Scan for the cell matching the given text and deliver its [X, Y] coordinate at center. 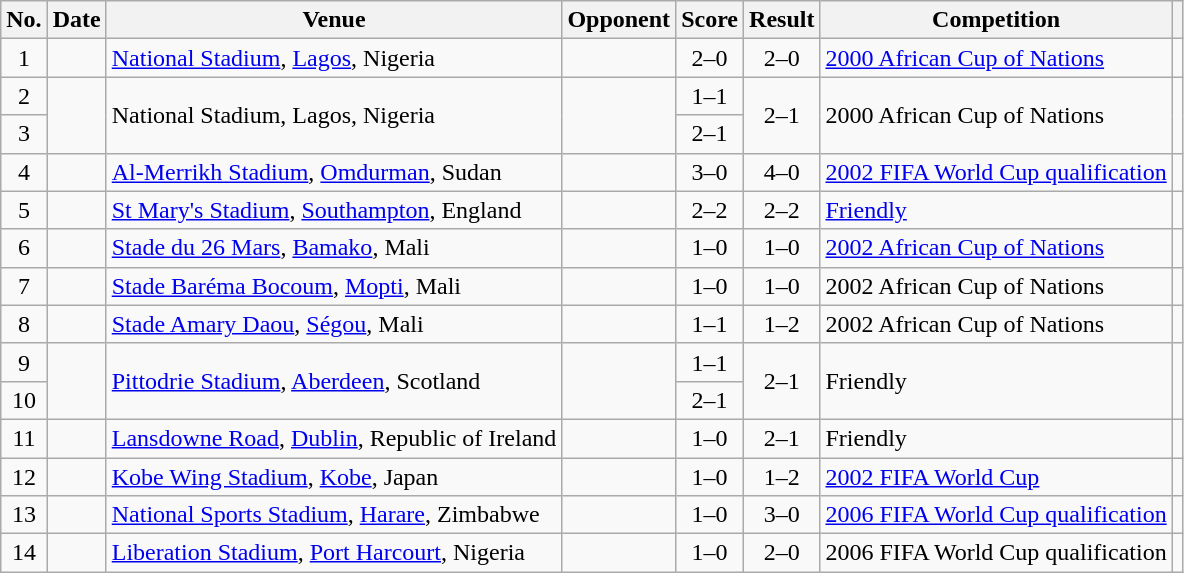
11 [24, 438]
Liberation Stadium, Port Harcourt, Nigeria [334, 553]
4–0 [782, 172]
3 [24, 134]
1 [24, 58]
Al-Merrikh Stadium, Omdurman, Sudan [334, 172]
Date [76, 20]
Stade Amary Daou, Ségou, Mali [334, 324]
Lansdowne Road, Dublin, Republic of Ireland [334, 438]
St Mary's Stadium, Southampton, England [334, 210]
Competition [996, 20]
Opponent [619, 20]
5 [24, 210]
2 [24, 96]
4 [24, 172]
7 [24, 286]
2002 FIFA World Cup [996, 477]
9 [24, 362]
12 [24, 477]
13 [24, 515]
6 [24, 248]
Result [782, 20]
2002 FIFA World Cup qualification [996, 172]
Kobe Wing Stadium, Kobe, Japan [334, 477]
14 [24, 553]
Stade Baréma Bocoum, Mopti, Mali [334, 286]
8 [24, 324]
Venue [334, 20]
Pittodrie Stadium, Aberdeen, Scotland [334, 381]
No. [24, 20]
Stade du 26 Mars, Bamako, Mali [334, 248]
National Sports Stadium, Harare, Zimbabwe [334, 515]
Score [710, 20]
10 [24, 400]
